Extract the [X, Y] coordinate from the center of the cell holding the provided text.  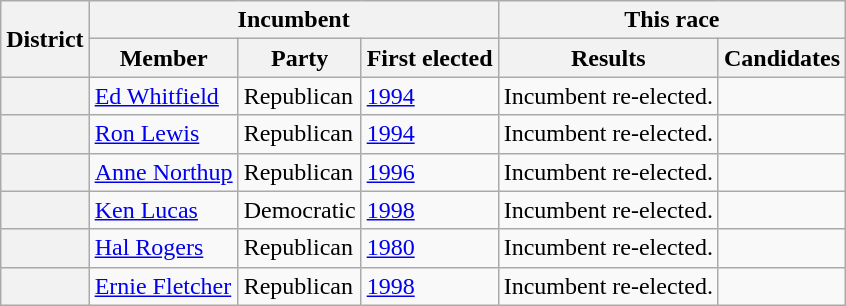
Democratic [300, 210]
Party [300, 58]
Ken Lucas [164, 210]
Ron Lewis [164, 134]
1980 [430, 248]
1996 [430, 172]
Member [164, 58]
Hal Rogers [164, 248]
District [45, 39]
Results [608, 58]
Ernie Fletcher [164, 286]
First elected [430, 58]
Anne Northup [164, 172]
Incumbent [294, 20]
Ed Whitfield [164, 96]
Candidates [782, 58]
This race [672, 20]
